Scan for the cell matching the given text and deliver its [X, Y] coordinate at center. 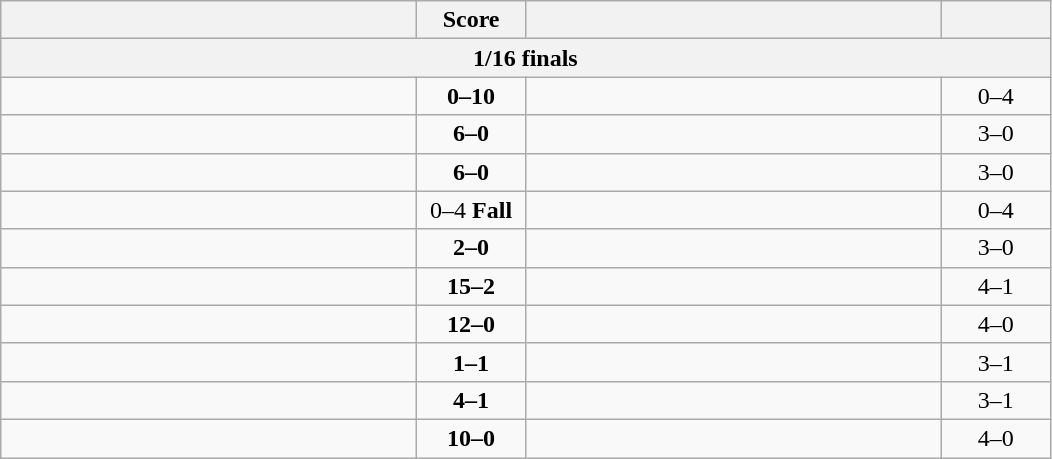
2–0 [472, 248]
15–2 [472, 286]
1/16 finals [526, 58]
10–0 [472, 438]
1–1 [472, 362]
Score [472, 20]
0–4 Fall [472, 210]
12–0 [472, 324]
0–10 [472, 96]
